Identify which cell holds the provided text, then report its [x, y] central coordinate. 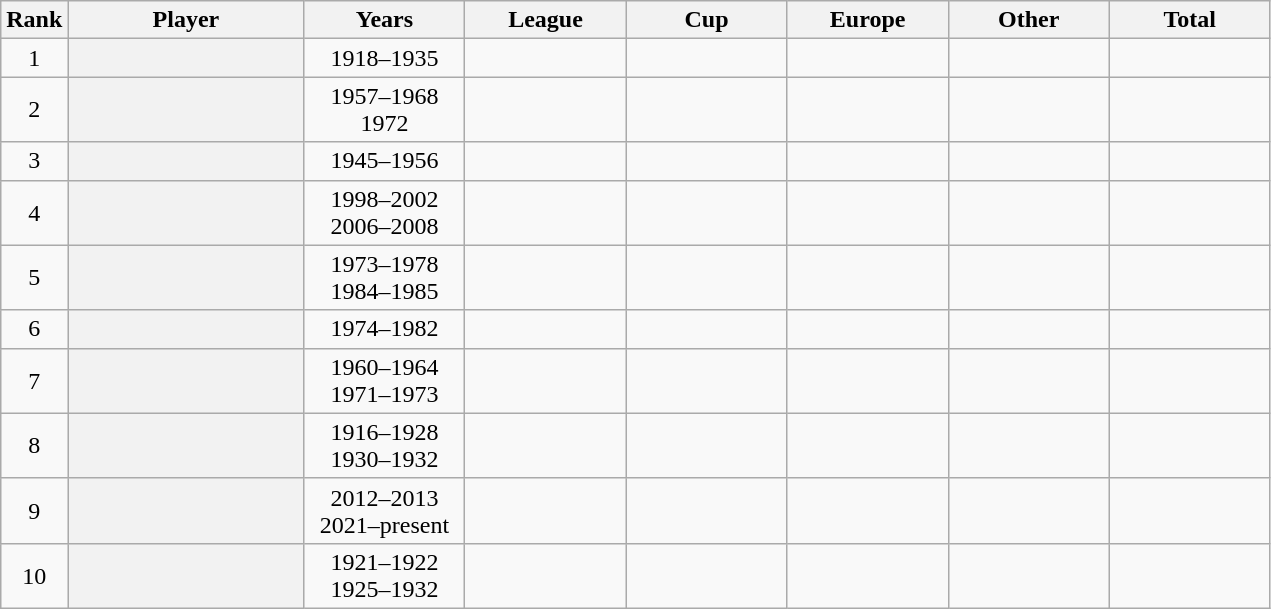
1918–1935 [384, 58]
1974–1982 [384, 329]
Cup [706, 20]
Rank [34, 20]
2 [34, 110]
9 [34, 510]
1957–19681972 [384, 110]
10 [34, 576]
1960–19641971–1973 [384, 380]
1916–19281930–1932 [384, 446]
1921–19221925–1932 [384, 576]
Other [1028, 20]
8 [34, 446]
Player [186, 20]
5 [34, 278]
1945–1956 [384, 161]
Years [384, 20]
Europe [868, 20]
3 [34, 161]
7 [34, 380]
1998–20022006–2008 [384, 212]
Total [1190, 20]
League [546, 20]
6 [34, 329]
1973–19781984–1985 [384, 278]
4 [34, 212]
2012–20132021–present [384, 510]
1 [34, 58]
